Identify which cell holds the provided text, then report its [x, y] central coordinate. 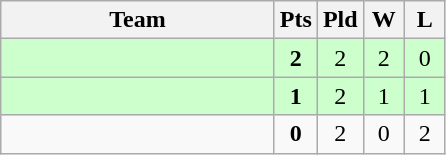
Team [138, 20]
Pts [296, 20]
Pld [340, 20]
W [384, 20]
L [424, 20]
